Identify which cell holds the provided text, then report its [x, y] central coordinate. 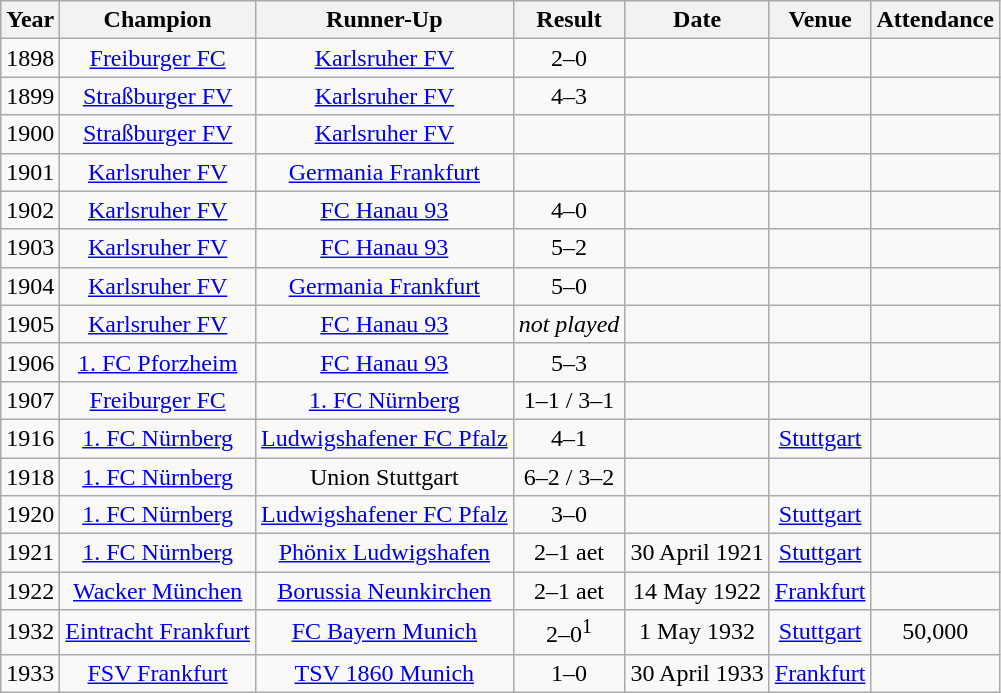
3–0 [569, 515]
Attendance [935, 20]
1932 [30, 632]
1899 [30, 96]
1920 [30, 515]
Year [30, 20]
2–01 [569, 632]
30 April 1933 [697, 673]
Date [697, 20]
1916 [30, 438]
1898 [30, 58]
6–2 / 3–2 [569, 477]
1904 [30, 286]
4–3 [569, 96]
FSV Frankfurt [158, 673]
2–0 [569, 58]
1918 [30, 477]
Runner-Up [384, 20]
5–3 [569, 362]
5–0 [569, 286]
5–2 [569, 248]
1906 [30, 362]
1 May 1932 [697, 632]
Union Stuttgart [384, 477]
Wacker München [158, 591]
1900 [30, 134]
30 April 1921 [697, 553]
TSV 1860 Munich [384, 673]
1933 [30, 673]
4–1 [569, 438]
1921 [30, 553]
1–1 / 3–1 [569, 400]
1905 [30, 324]
14 May 1922 [697, 591]
1. FC Pforzheim [158, 362]
Champion [158, 20]
Eintracht Frankfurt [158, 632]
FC Bayern Munich [384, 632]
1–0 [569, 673]
not played [569, 324]
Borussia Neunkirchen [384, 591]
Phönix Ludwigshafen [384, 553]
1922 [30, 591]
1903 [30, 248]
50,000 [935, 632]
1907 [30, 400]
1901 [30, 172]
4–0 [569, 210]
Venue [820, 20]
1902 [30, 210]
Result [569, 20]
